Detect which cell encompasses the target text, then output its [x, y] center coordinate. 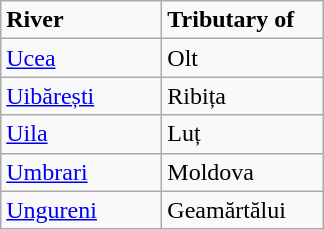
Umbrari [82, 172]
Tributary of [242, 20]
Uibărești [82, 96]
Ucea [82, 58]
Olt [242, 58]
Uila [82, 134]
Luț [242, 134]
Ungureni [82, 210]
River [82, 20]
Geamărtălui [242, 210]
Ribița [242, 96]
Moldova [242, 172]
